For the text-containing cell, return its midpoint in [x, y] coordinate format. 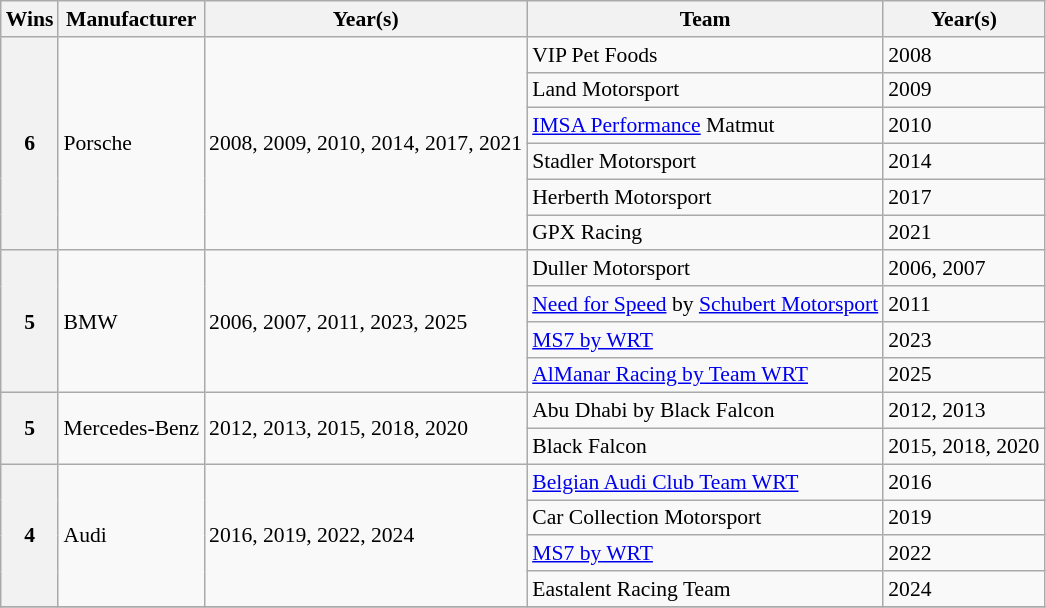
2008, 2009, 2010, 2014, 2017, 2021 [366, 144]
2008 [964, 55]
Car Collection Motorsport [705, 518]
2011 [964, 304]
2019 [964, 518]
Black Falcon [705, 447]
IMSA Performance Matmut [705, 126]
Belgian Audi Club Team WRT [705, 482]
2017 [964, 197]
BMW [131, 322]
2009 [964, 90]
Land Motorsport [705, 90]
2023 [964, 340]
Audi [131, 535]
Stadler Motorsport [705, 162]
GPX Racing [705, 233]
2024 [964, 589]
2016 [964, 482]
2014 [964, 162]
2015, 2018, 2020 [964, 447]
Manufacturer [131, 19]
Eastalent Racing Team [705, 589]
2016, 2019, 2022, 2024 [366, 535]
2022 [964, 554]
Abu Dhabi by Black Falcon [705, 411]
VIP Pet Foods [705, 55]
2006, 2007, 2011, 2023, 2025 [366, 322]
Team [705, 19]
Wins [30, 19]
AlManar Racing by Team WRT [705, 375]
Duller Motorsport [705, 269]
4 [30, 535]
2012, 2013, 2015, 2018, 2020 [366, 428]
2010 [964, 126]
Need for Speed by Schubert Motorsport [705, 304]
Mercedes-Benz [131, 428]
2021 [964, 233]
Porsche [131, 144]
2025 [964, 375]
2012, 2013 [964, 411]
2006, 2007 [964, 269]
Herberth Motorsport [705, 197]
6 [30, 144]
